Output the (x, y) coordinate of the center of the cell containing the given text.  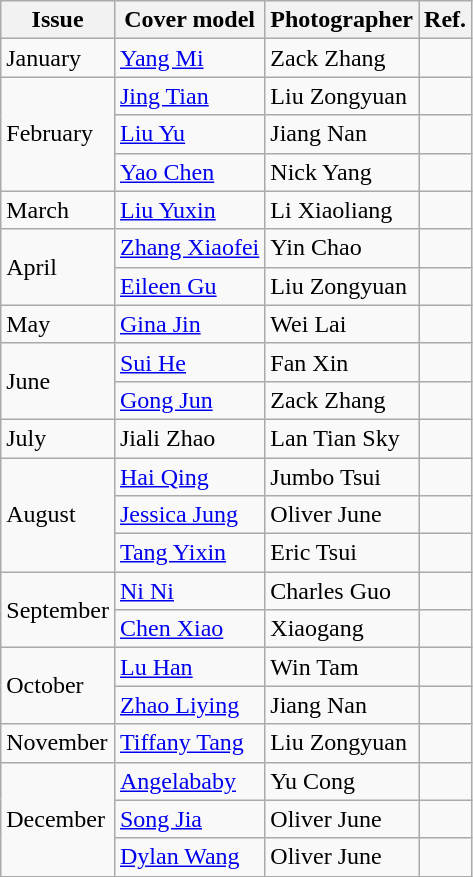
Sui He (189, 362)
Issue (58, 20)
Jiali Zhao (189, 438)
Ni Ni (189, 591)
Tiffany Tang (189, 743)
Song Jia (189, 819)
February (58, 134)
Lan Tian Sky (342, 438)
January (58, 58)
Cover model (189, 20)
Liu Yuxin (189, 210)
Li Xiaoliang (342, 210)
August (58, 515)
Gong Jun (189, 400)
December (58, 819)
Jessica Jung (189, 515)
Xiaogang (342, 629)
Eileen Gu (189, 286)
July (58, 438)
Angelababy (189, 781)
Hai Qing (189, 477)
Fan Xin (342, 362)
Nick Yang (342, 172)
Yang Mi (189, 58)
Charles Guo (342, 591)
Zhao Liying (189, 705)
Lu Han (189, 667)
May (58, 324)
Ref. (446, 20)
Liu Yu (189, 134)
Dylan Wang (189, 857)
Win Tam (342, 667)
Zhang Xiaofei (189, 248)
March (58, 210)
Eric Tsui (342, 553)
April (58, 267)
Yin Chao (342, 248)
Yao Chen (189, 172)
October (58, 686)
Jing Tian (189, 96)
Jumbo Tsui (342, 477)
Wei Lai (342, 324)
Chen Xiao (189, 629)
Yu Cong (342, 781)
Gina Jin (189, 324)
September (58, 610)
November (58, 743)
Tang Yixin (189, 553)
Photographer (342, 20)
June (58, 381)
